Return the [X, Y] coordinate for the center point of the cell that contains the specified text.  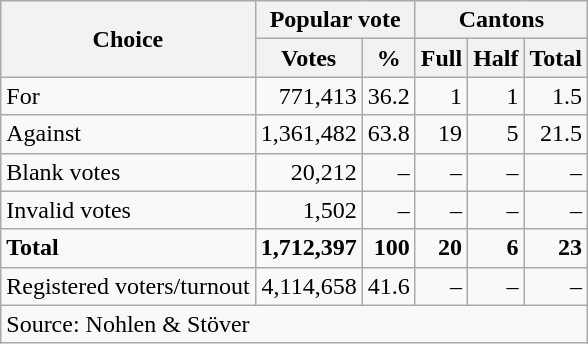
% [388, 58]
1.5 [556, 96]
Full [441, 58]
100 [388, 248]
1,502 [308, 210]
5 [496, 134]
Popular vote [335, 20]
Votes [308, 58]
23 [556, 248]
Cantons [501, 20]
21.5 [556, 134]
41.6 [388, 286]
For [128, 96]
Half [496, 58]
19 [441, 134]
1,361,482 [308, 134]
20,212 [308, 172]
20 [441, 248]
63.8 [388, 134]
771,413 [308, 96]
Registered voters/turnout [128, 286]
Source: Nohlen & Stöver [294, 324]
36.2 [388, 96]
Invalid votes [128, 210]
Blank votes [128, 172]
1,712,397 [308, 248]
6 [496, 248]
Against [128, 134]
4,114,658 [308, 286]
Choice [128, 39]
